Return the (x, y) coordinate for the center point of the cell that contains the specified text.  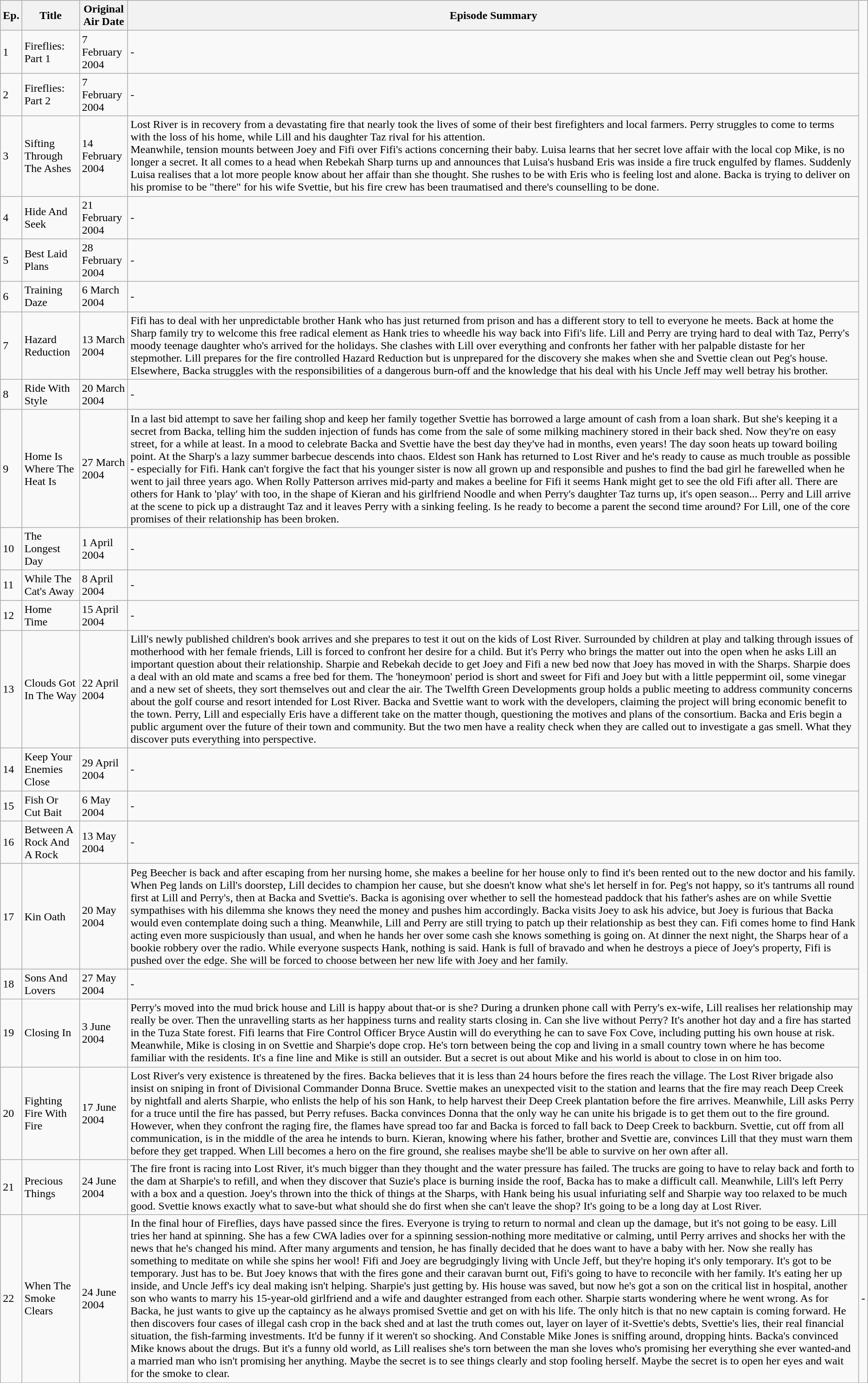
Home Is Where The Heat Is (51, 468)
Original Air Date (104, 16)
Precious Things (51, 1187)
22 April 2004 (104, 689)
13 May 2004 (104, 842)
21 (11, 1187)
19 (11, 1033)
Hide And Seek (51, 217)
20 May 2004 (104, 916)
13 March 2004 (104, 345)
Title (51, 16)
7 (11, 345)
Sifting Through The Ashes (51, 156)
9 (11, 468)
10 (11, 548)
27 March 2004 (104, 468)
12 (11, 615)
1 (11, 52)
Fish Or Cut Bait (51, 806)
6 March 2004 (104, 297)
8 April 2004 (104, 585)
While The Cat's Away (51, 585)
18 (11, 984)
8 (11, 394)
27 May 2004 (104, 984)
Hazard Reduction (51, 345)
13 (11, 689)
22 (11, 1299)
15 April 2004 (104, 615)
Keep Your Enemies Close (51, 770)
Ep. (11, 16)
6 May 2004 (104, 806)
15 (11, 806)
4 (11, 217)
21 February 2004 (104, 217)
Training Daze (51, 297)
3 June 2004 (104, 1033)
28 February 2004 (104, 260)
14 (11, 770)
Sons And Lovers (51, 984)
Fireflies: Part 2 (51, 95)
Closing In (51, 1033)
16 (11, 842)
17 (11, 916)
1 April 2004 (104, 548)
The Longest Day (51, 548)
3 (11, 156)
20 March 2004 (104, 394)
Between A Rock And A Rock (51, 842)
6 (11, 297)
2 (11, 95)
17 June 2004 (104, 1113)
5 (11, 260)
20 (11, 1113)
Best Laid Plans (51, 260)
29 April 2004 (104, 770)
Home Time (51, 615)
11 (11, 585)
When The Smoke Clears (51, 1299)
Ride With Style (51, 394)
Fireflies: Part 1 (51, 52)
Episode Summary (493, 16)
Clouds Got In The Way (51, 689)
Fighting Fire With Fire (51, 1113)
14 February 2004 (104, 156)
Kin Oath (51, 916)
